Search for the cell housing the specified text and yield its [x, y] center coordinate. 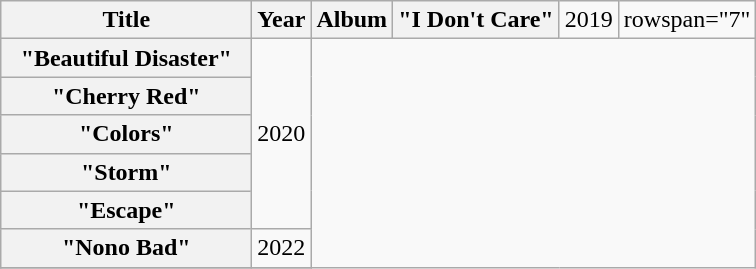
"Escape" [126, 210]
"Storm" [126, 172]
Title [126, 20]
Album [352, 20]
2019 [588, 20]
Year [282, 20]
"Beautiful Disaster" [126, 58]
2022 [282, 248]
"Cherry Red" [126, 96]
"Nono Bad" [126, 248]
"I Don't Care" [476, 20]
rowspan="7" [687, 20]
"Colors" [126, 134]
2020 [282, 134]
